Detect which cell encompasses the target text, then output its [X, Y] center coordinate. 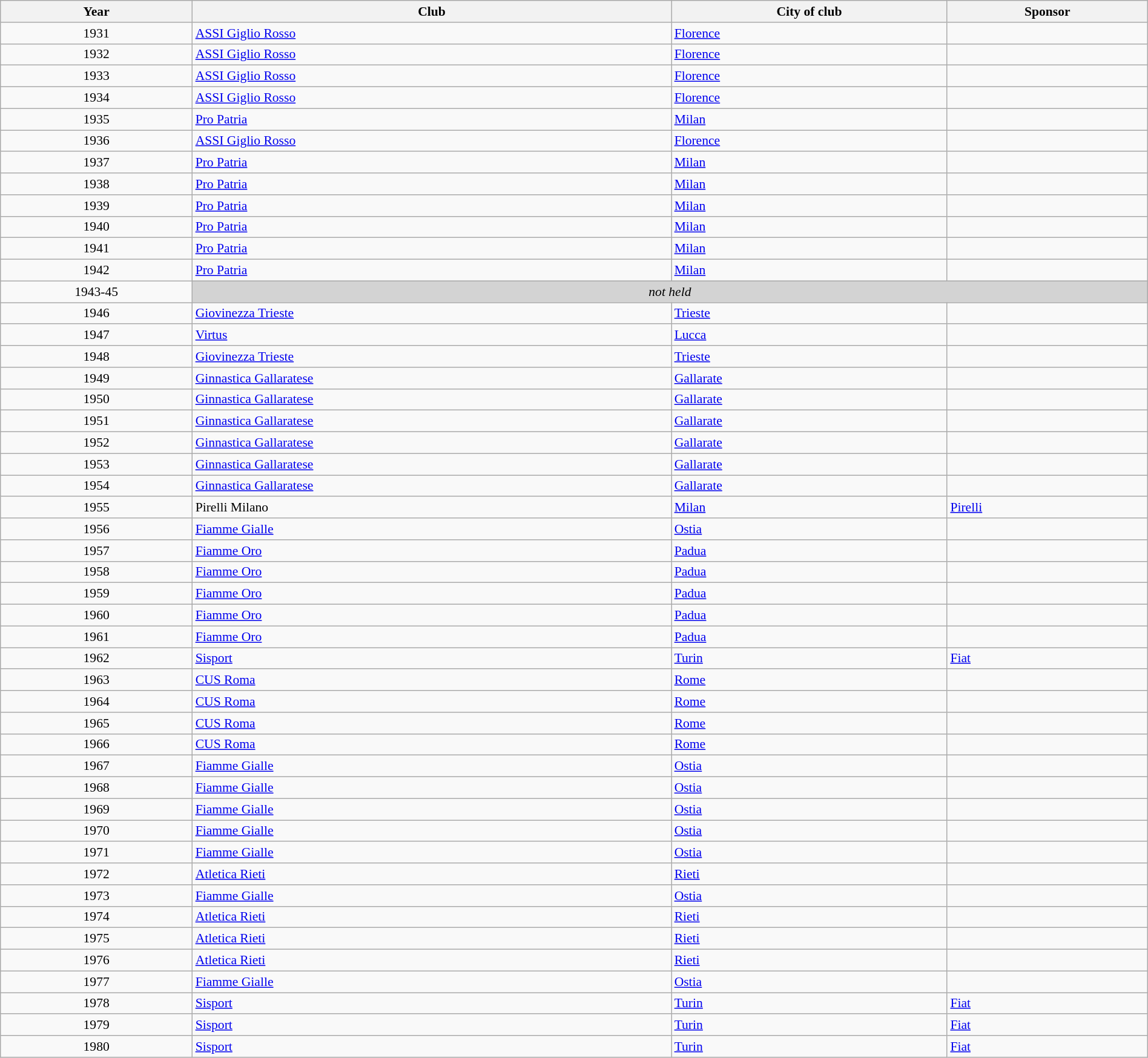
1940 [97, 227]
1977 [97, 982]
1961 [97, 637]
Pirelli Milano [432, 508]
1937 [97, 163]
1964 [97, 701]
Sponsor [1047, 11]
1952 [97, 443]
Year [97, 11]
1938 [97, 184]
1972 [97, 874]
1947 [97, 335]
City of club [810, 11]
1979 [97, 1025]
1971 [97, 853]
1978 [97, 1004]
1933 [97, 76]
1946 [97, 314]
Lucca [810, 335]
1956 [97, 529]
Club [432, 11]
1974 [97, 917]
1960 [97, 616]
1957 [97, 551]
1967 [97, 766]
1943-45 [97, 292]
1966 [97, 744]
1958 [97, 572]
1950 [97, 399]
1934 [97, 98]
1970 [97, 831]
Pirelli [1047, 508]
1980 [97, 1046]
1949 [97, 378]
1969 [97, 809]
1951 [97, 421]
1973 [97, 896]
1931 [97, 33]
1936 [97, 141]
1935 [97, 119]
1953 [97, 464]
1948 [97, 356]
1942 [97, 271]
Virtus [432, 335]
1959 [97, 594]
not held [670, 292]
1962 [97, 659]
1941 [97, 249]
1954 [97, 486]
1968 [97, 788]
1963 [97, 680]
1976 [97, 961]
1932 [97, 54]
1975 [97, 939]
1955 [97, 508]
1939 [97, 206]
1965 [97, 723]
